Find where the given text appears and provide that cell's center as (X, Y) coordinate. 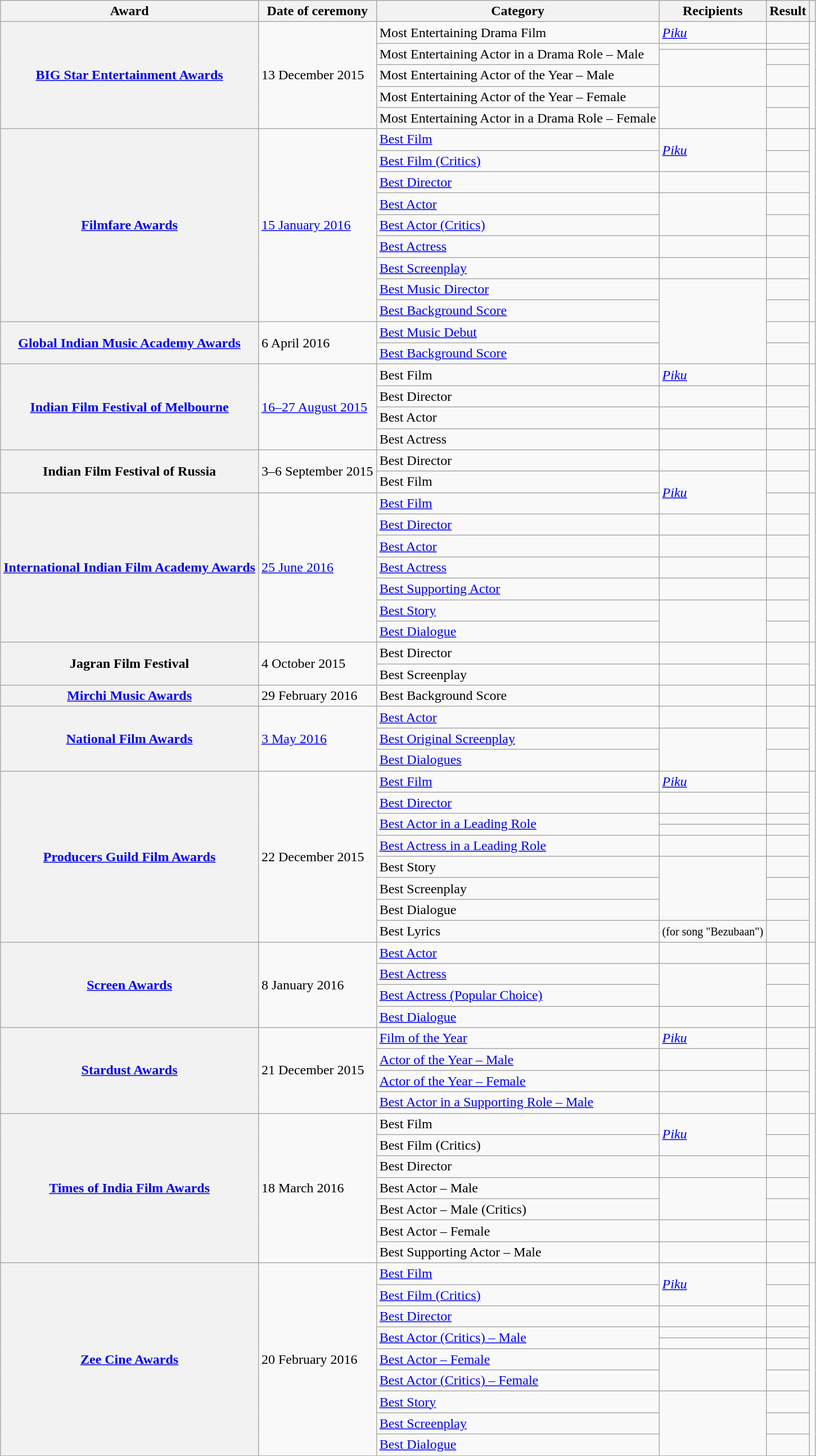
18 March 2016 (317, 1188)
Best Actor (Critics) (517, 225)
Best Actor in a Leading Role (517, 824)
Best Actor (Critics) – Female (517, 1381)
Most Entertaining Actor in a Drama Role – Male (517, 54)
Most Entertaining Actor in a Drama Role – Female (517, 118)
29 February 2016 (317, 696)
Global Indian Music Academy Awards (129, 343)
Best Actor (Critics) – Male (517, 1338)
Indian Film Festival of Russia (129, 471)
Most Entertaining Drama Film (517, 33)
3 May 2016 (317, 739)
Zee Cine Awards (129, 1359)
Result (788, 11)
Best Dialogues (517, 760)
Best Music Director (517, 290)
Jagran Film Festival (129, 664)
16–27 August 2015 (317, 407)
Film of the Year (517, 1038)
Best Actor in a Supporting Role – Male (517, 1102)
Best Lyrics (517, 931)
Screen Awards (129, 985)
BIG Star Entertainment Awards (129, 75)
13 December 2015 (317, 75)
20 February 2016 (317, 1359)
Stardust Awards (129, 1070)
15 January 2016 (317, 225)
Best Actress (Popular Choice) (517, 996)
Recipients (713, 11)
6 April 2016 (317, 343)
National Film Awards (129, 739)
Best Music Debut (517, 332)
International Indian Film Academy Awards (129, 567)
3–6 September 2015 (317, 471)
Best Actor – Male (Critics) (517, 1209)
Producers Guild Film Awards (129, 856)
8 January 2016 (317, 985)
Best Supporting Actor – Male (517, 1252)
Actor of the Year – Male (517, 1060)
Most Entertaining Actor of the Year – Male (517, 75)
21 December 2015 (317, 1070)
Most Entertaining Actor of the Year – Female (517, 97)
Times of India Film Awards (129, 1188)
Category (517, 11)
Actor of the Year – Female (517, 1081)
4 October 2015 (317, 664)
Best Actor – Male (517, 1188)
Indian Film Festival of Melbourne (129, 407)
Best Original Screenplay (517, 739)
Best Actress in a Leading Role (517, 845)
Award (129, 11)
25 June 2016 (317, 567)
Date of ceremony (317, 11)
Best Supporting Actor (517, 589)
(for song "Bezubaan") (713, 931)
22 December 2015 (317, 856)
Mirchi Music Awards (129, 696)
Filmfare Awards (129, 225)
